Pinpoint the cell where the given text exists, returning its [x, y] midpoint coordinate. 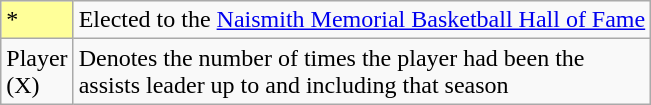
Elected to the Naismith Memorial Basketball Hall of Fame [362, 20]
Denotes the number of times the player had been theassists leader up to and including that season [362, 72]
Player (X) [37, 72]
* [37, 20]
